Detect which cell encompasses the target text, then output its (x, y) center coordinate. 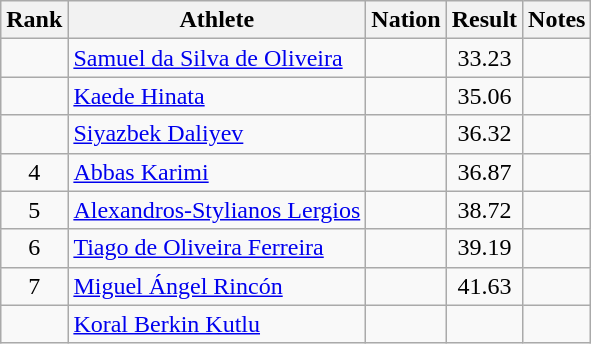
Abbas Karimi (217, 172)
Siyazbek Daliyev (217, 134)
Miguel Ángel Rincón (217, 286)
39.19 (484, 248)
Samuel da Silva de Oliveira (217, 58)
Nation (406, 20)
Alexandros-Stylianos Lergios (217, 210)
Notes (557, 20)
41.63 (484, 286)
36.87 (484, 172)
33.23 (484, 58)
Athlete (217, 20)
Rank (34, 20)
6 (34, 248)
4 (34, 172)
Result (484, 20)
7 (34, 286)
38.72 (484, 210)
Kaede Hinata (217, 96)
35.06 (484, 96)
Koral Berkin Kutlu (217, 324)
Tiago de Oliveira Ferreira (217, 248)
5 (34, 210)
36.32 (484, 134)
